Identify which cell holds the provided text, then report its [x, y] central coordinate. 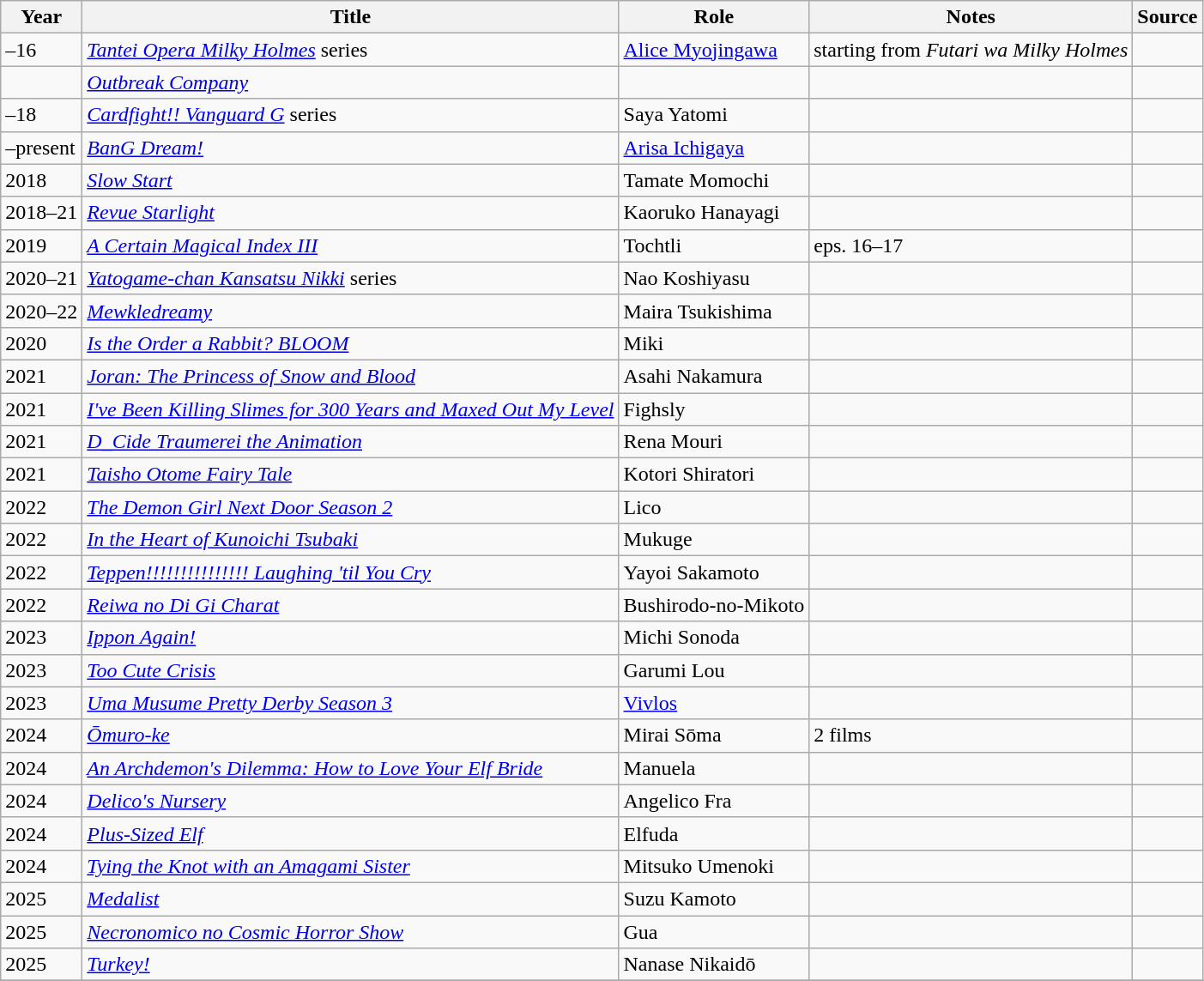
Tamate Momochi [714, 180]
Teppen!!!!!!!!!!!!!!! Laughing 'til You Cry [350, 572]
–present [41, 148]
2020–21 [41, 278]
Cardfight!! Vanguard G series [350, 115]
Mukuge [714, 540]
Maira Tsukishima [714, 311]
Turkey! [350, 965]
Nao Koshiyasu [714, 278]
D_Cide Traumerei the Animation [350, 442]
Lico [714, 507]
The Demon Girl Next Door Season 2 [350, 507]
Joran: The Princess of Snow and Blood [350, 376]
Bushirodo-no-Mikoto [714, 605]
Necronomico no Cosmic Horror Show [350, 931]
Medalist [350, 899]
Delico's Nursery [350, 801]
Asahi Nakamura [714, 376]
Mewkledreamy [350, 311]
Vivlos [714, 703]
Michi Sonoda [714, 638]
Revue Starlight [350, 213]
Too Cute Crisis [350, 670]
–18 [41, 115]
Miki [714, 343]
Tying the Knot with an Amagami Sister [350, 866]
Mirai Sōma [714, 736]
Title [350, 17]
2019 [41, 245]
–16 [41, 50]
Kotori Shiratori [714, 475]
Mitsuko Umenoki [714, 866]
Plus-Sized Elf [350, 833]
Saya Yatomi [714, 115]
Taisho Otome Fairy Tale [350, 475]
Alice Myojingawa [714, 50]
Outbreak Company [350, 82]
Angelico Fra [714, 801]
eps. 16–17 [971, 245]
Arisa Ichigaya [714, 148]
A Certain Magical Index III [350, 245]
Role [714, 17]
Notes [971, 17]
2018 [41, 180]
Source [1167, 17]
An Archdemon's Dilemma: How to Love Your Elf Bride [350, 768]
Garumi Lou [714, 670]
starting from Futari wa Milky Holmes [971, 50]
Kaoruko Hanayagi [714, 213]
Nanase Nikaidō [714, 965]
Is the Order a Rabbit? BLOOM [350, 343]
Ōmuro-ke [350, 736]
Yayoi Sakamoto [714, 572]
Rena Mouri [714, 442]
Gua [714, 931]
Ippon Again! [350, 638]
In the Heart of Kunoichi Tsubaki [350, 540]
Elfuda [714, 833]
I've Been Killing Slimes for 300 Years and Maxed Out My Level [350, 409]
2 films [971, 736]
Suzu Kamoto [714, 899]
Tantei Opera Milky Holmes series [350, 50]
Year [41, 17]
2018–21 [41, 213]
BanG Dream! [350, 148]
2020 [41, 343]
Uma Musume Pretty Derby Season 3 [350, 703]
Tochtli [714, 245]
2020–22 [41, 311]
Fighsly [714, 409]
Reiwa no Di Gi Charat [350, 605]
Yatogame-chan Kansatsu Nikki series [350, 278]
Slow Start [350, 180]
Manuela [714, 768]
